Provide the [X, Y] coordinate of the cell's center where the given text is located.  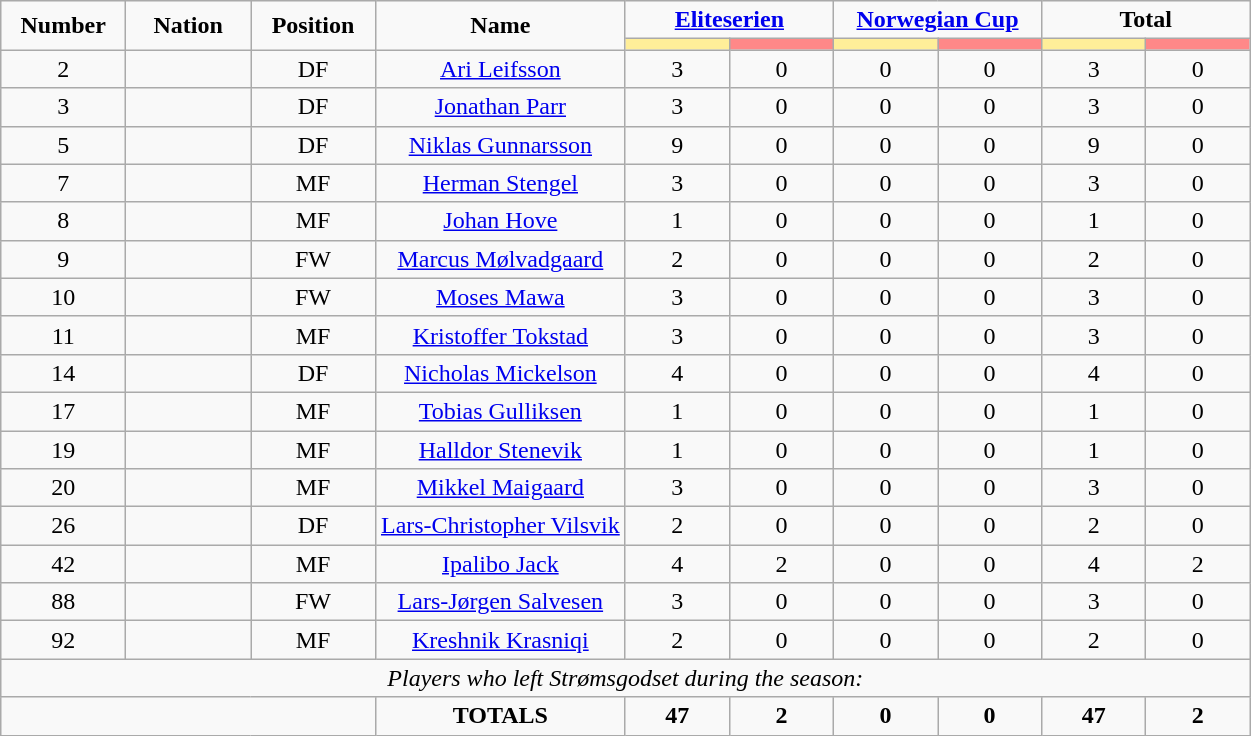
Ipalibo Jack [500, 564]
Halldor Stenevik [500, 449]
10 [64, 297]
TOTALS [500, 716]
88 [64, 602]
19 [64, 449]
7 [64, 183]
Ari Leifsson [500, 69]
Niklas Gunnarsson [500, 145]
5 [64, 145]
Number [64, 26]
Mikkel Maigaard [500, 488]
11 [64, 335]
Moses Mawa [500, 297]
Total [1146, 20]
Kreshnik Krasniqi [500, 640]
Tobias Gulliksen [500, 411]
Nation [188, 26]
Lars-Christopher Vilsvik [500, 526]
Players who left Strømsgodset during the season: [626, 678]
Eliteserien [729, 20]
Name [500, 26]
Jonathan Parr [500, 107]
Kristoffer Tokstad [500, 335]
Norwegian Cup [937, 20]
Johan Hove [500, 221]
Nicholas Mickelson [500, 373]
42 [64, 564]
8 [64, 221]
Position [314, 26]
Herman Stengel [500, 183]
17 [64, 411]
14 [64, 373]
Marcus Mølvadgaard [500, 259]
92 [64, 640]
Lars-Jørgen Salvesen [500, 602]
26 [64, 526]
20 [64, 488]
